Capture the cell that displays the provided text and extract its (X, Y) central coordinate. 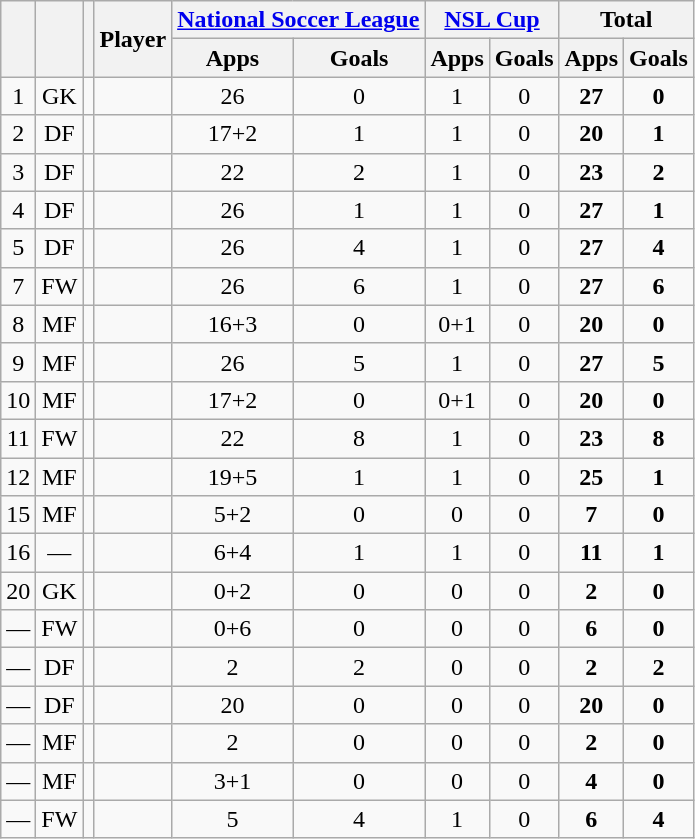
25 (591, 477)
9 (18, 362)
12 (18, 477)
19+5 (233, 477)
15 (18, 515)
10 (18, 400)
Total (626, 20)
3+1 (233, 781)
0+6 (233, 629)
6+4 (233, 553)
3 (18, 172)
16 (18, 553)
5+2 (233, 515)
NSL Cup (492, 20)
16+3 (233, 324)
National Soccer League (298, 20)
0+2 (233, 591)
Player (133, 39)
